Search for the cell housing the specified text and yield its (x, y) center coordinate. 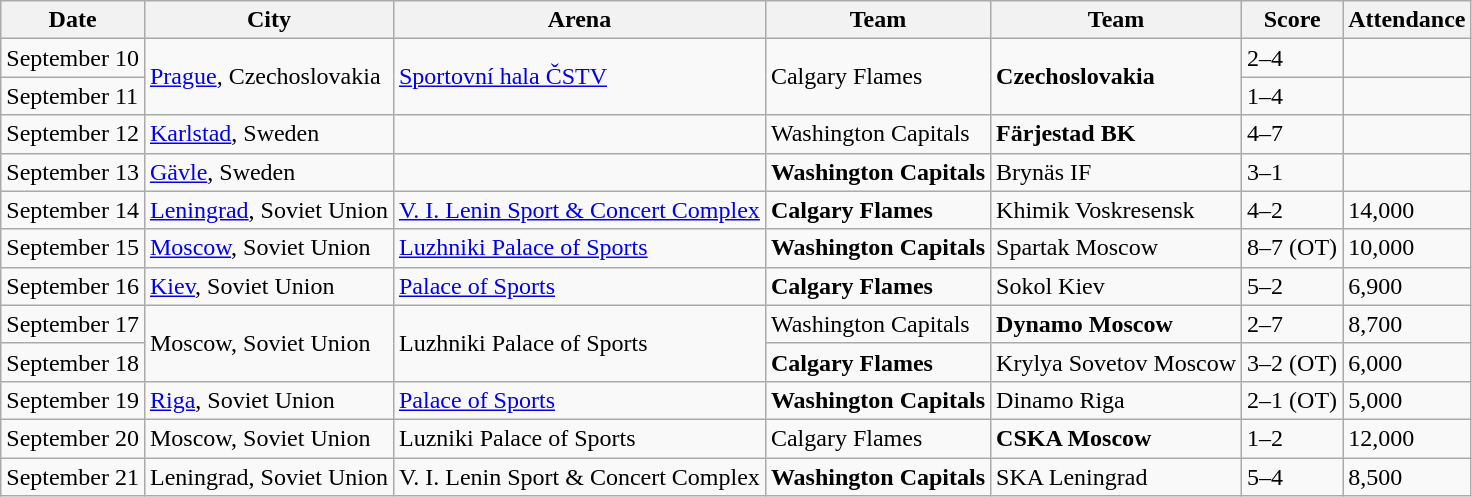
Luzniki Palace of Sports (579, 438)
Brynäs IF (1116, 172)
Riga, Soviet Union (268, 400)
4–7 (1292, 134)
September 11 (73, 96)
September 19 (73, 400)
5–4 (1292, 477)
SKA Leningrad (1116, 477)
Czechoslovakia (1116, 77)
14,000 (1407, 210)
September 17 (73, 324)
September 13 (73, 172)
6,900 (1407, 286)
Arena (579, 20)
September 18 (73, 362)
Färjestad BK (1116, 134)
Dynamo Moscow (1116, 324)
3–2 (OT) (1292, 362)
5–2 (1292, 286)
8,500 (1407, 477)
6,000 (1407, 362)
Kiev, Soviet Union (268, 286)
September 20 (73, 438)
September 12 (73, 134)
September 14 (73, 210)
Karlstad, Sweden (268, 134)
Attendance (1407, 20)
10,000 (1407, 248)
CSKA Moscow (1116, 438)
12,000 (1407, 438)
City (268, 20)
Gävle, Sweden (268, 172)
8–7 (OT) (1292, 248)
Dinamo Riga (1116, 400)
Spartak Moscow (1116, 248)
1–4 (1292, 96)
2–7 (1292, 324)
1–2 (1292, 438)
4–2 (1292, 210)
Krylya Sovetov Moscow (1116, 362)
Khimik Voskresensk (1116, 210)
September 15 (73, 248)
Date (73, 20)
3–1 (1292, 172)
Prague, Czechoslovakia (268, 77)
5,000 (1407, 400)
8,700 (1407, 324)
September 16 (73, 286)
September 10 (73, 58)
Sokol Kiev (1116, 286)
Sportovní hala ČSTV (579, 77)
2–1 (OT) (1292, 400)
September 21 (73, 477)
2–4 (1292, 58)
Score (1292, 20)
